Determine the [X, Y] coordinate at the center of the cell enclosing the given text.  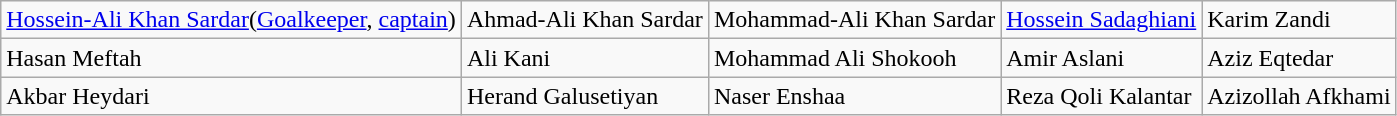
Karim Zandi [1299, 20]
Ahmad-Ali Khan Sardar [584, 20]
Herand Galusetiyan [584, 96]
Aziz Eqtedar [1299, 58]
Amir Aslani [1102, 58]
Ali Kani [584, 58]
Naser Enshaa [854, 96]
Hossein Sadaghiani [1102, 20]
Mohammad-Ali Khan Sardar [854, 20]
Hasan Meftah [232, 58]
Mohammad Ali Shokooh [854, 58]
Azizollah Afkhami [1299, 96]
Reza Qoli Kalantar [1102, 96]
Hossein-Ali Khan Sardar(Goalkeeper, captain) [232, 20]
Akbar Heydari [232, 96]
